For the text-containing cell, return its midpoint in (x, y) coordinate format. 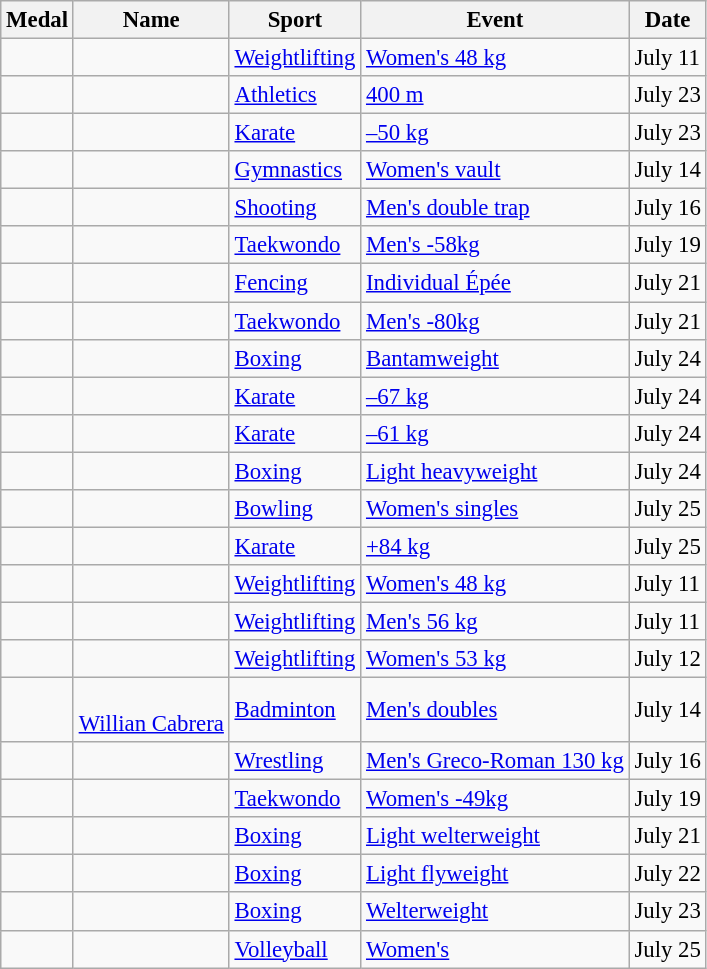
Women's (495, 949)
Volleyball (295, 949)
400 m (495, 95)
Men's Greco-Roman 130 kg (495, 761)
Event (495, 20)
Bowling (295, 509)
Men's doubles (495, 710)
Men's double trap (495, 208)
Name (151, 20)
Men's -58kg (495, 245)
Wrestling (295, 761)
+84 kg (495, 546)
Fencing (295, 283)
July 22 (668, 874)
Sport (295, 20)
Men's 56 kg (495, 621)
Men's -80kg (495, 321)
Women's 53 kg (495, 659)
July 12 (668, 659)
–61 kg (495, 433)
Women's -49kg (495, 799)
Light flyweight (495, 874)
Women's vault (495, 170)
Light heavyweight (495, 471)
Gymnastics (295, 170)
–67 kg (495, 396)
Bantamweight (495, 358)
Light welterweight (495, 836)
–50 kg (495, 133)
Badminton (295, 710)
Women's singles (495, 509)
Medal (38, 20)
Willian Cabrera (151, 710)
Welterweight (495, 912)
Athletics (295, 95)
Shooting (295, 208)
Date (668, 20)
Individual Épée (495, 283)
